Locate the cell with the specified text and output its [X, Y] center coordinate. 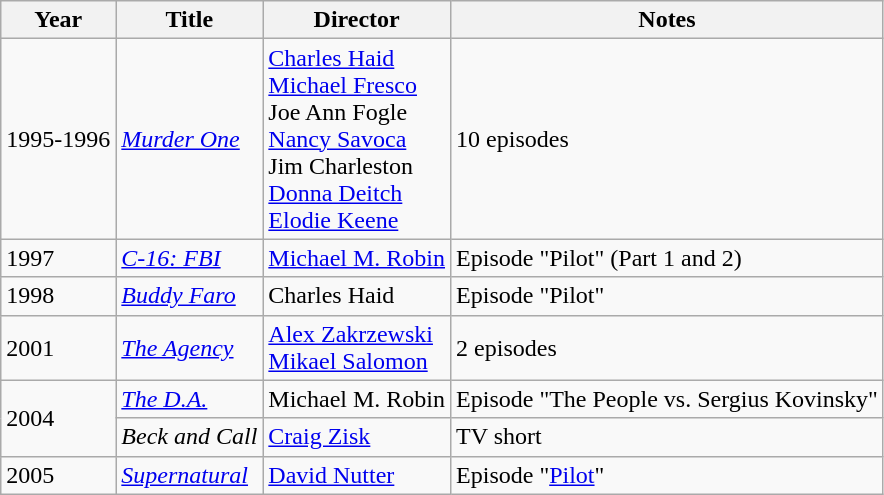
Beck and Call [190, 437]
David Nutter [357, 475]
The D.A. [190, 399]
The Agency [190, 348]
Craig Zisk [357, 437]
Alex ZakrzewskiMikael Salomon [357, 348]
Year [58, 20]
Episode "Pilot" (Part 1 and 2) [668, 258]
Director [357, 20]
TV short [668, 437]
Episode "The People vs. Sergius Kovinsky" [668, 399]
C-16: FBI [190, 258]
1995-1996 [58, 139]
Murder One [190, 139]
Charles HaidMichael FrescoJoe Ann FogleNancy SavocaJim CharlestonDonna DeitchElodie Keene [357, 139]
2 episodes [668, 348]
Title [190, 20]
Notes [668, 20]
2001 [58, 348]
2005 [58, 475]
1998 [58, 296]
Buddy Faro [190, 296]
Charles Haid [357, 296]
10 episodes [668, 139]
Supernatural [190, 475]
2004 [58, 418]
1997 [58, 258]
